Search for the cell housing the specified text and yield its [x, y] center coordinate. 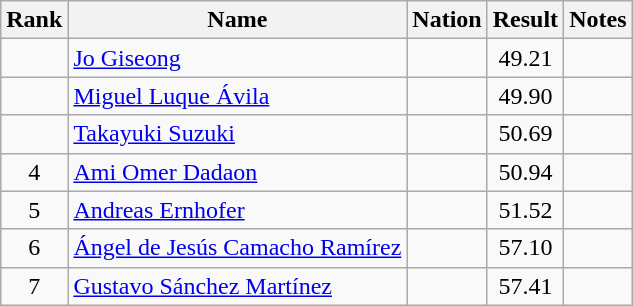
49.21 [525, 58]
Rank [34, 20]
Andreas Ernhofer [238, 210]
Ángel de Jesús Camacho Ramírez [238, 248]
5 [34, 210]
Ami Omer Dadaon [238, 172]
57.41 [525, 286]
Gustavo Sánchez Martínez [238, 286]
50.94 [525, 172]
Notes [598, 20]
51.52 [525, 210]
Name [238, 20]
7 [34, 286]
Jo Giseong [238, 58]
57.10 [525, 248]
Takayuki Suzuki [238, 134]
50.69 [525, 134]
49.90 [525, 96]
Nation [447, 20]
4 [34, 172]
6 [34, 248]
Miguel Luque Ávila [238, 96]
Result [525, 20]
